Output the (X, Y) coordinate of the center of the cell containing the given text.  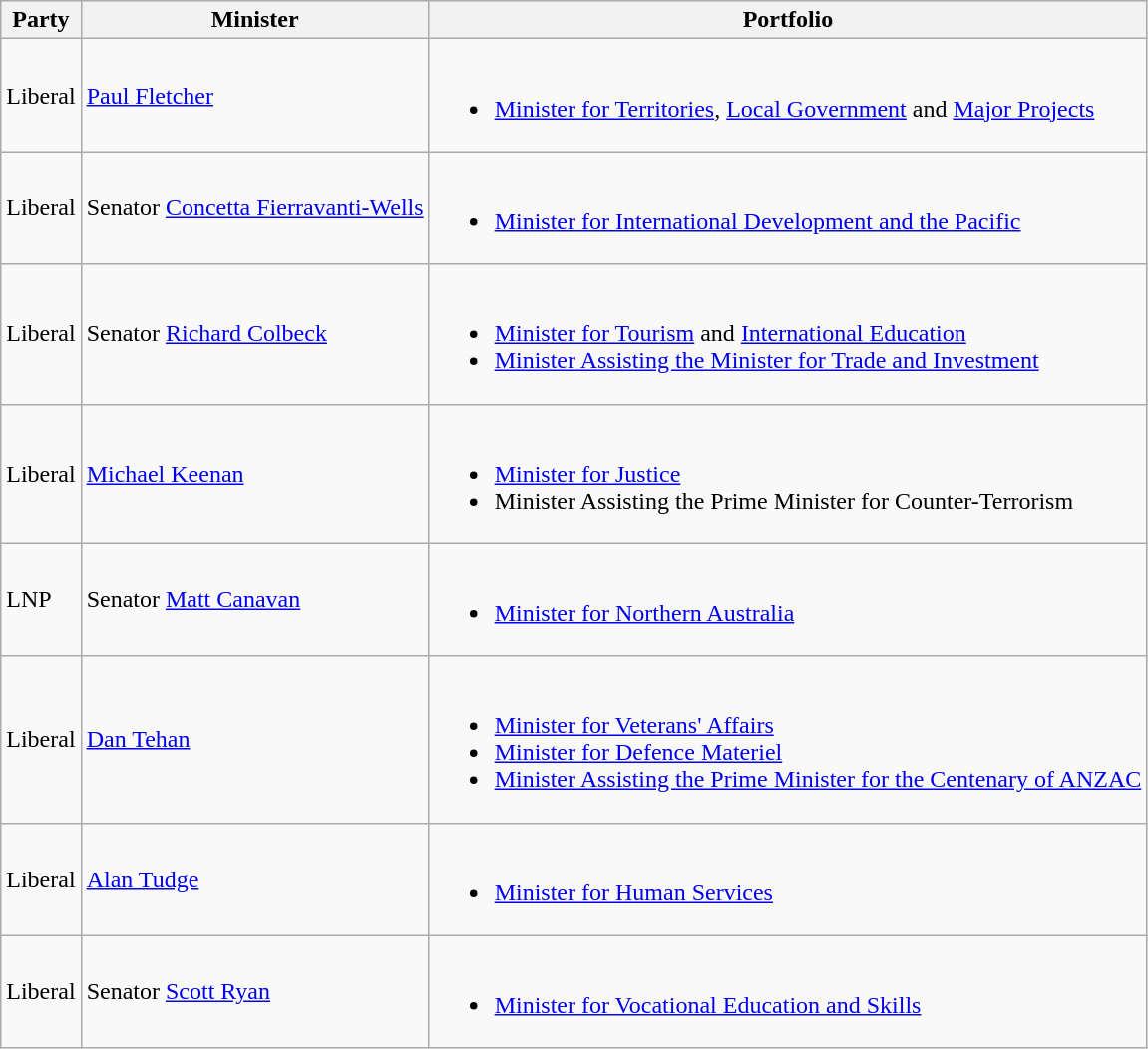
Senator Richard Colbeck (255, 334)
Portfolio (788, 20)
Senator Concetta Fierravanti-Wells (255, 207)
Minister for Vocational Education and Skills (788, 991)
Minister for JusticeMinister Assisting the Prime Minister for Counter-Terrorism (788, 474)
Paul Fletcher (255, 96)
Minister for Human Services (788, 879)
Alan Tudge (255, 879)
Minister for Veterans' AffairsMinister for Defence MaterielMinister Assisting the Prime Minister for the Centenary of ANZAC (788, 740)
Party (41, 20)
Minister for Territories, Local Government and Major Projects (788, 96)
Michael Keenan (255, 474)
Minister for International Development and the Pacific (788, 207)
Minister (255, 20)
Senator Matt Canavan (255, 600)
Minister for Tourism and International EducationMinister Assisting the Minister for Trade and Investment (788, 334)
Minister for Northern Australia (788, 600)
Dan Tehan (255, 740)
Senator Scott Ryan (255, 991)
LNP (41, 600)
